Identify which cell holds the provided text, then report its [X, Y] central coordinate. 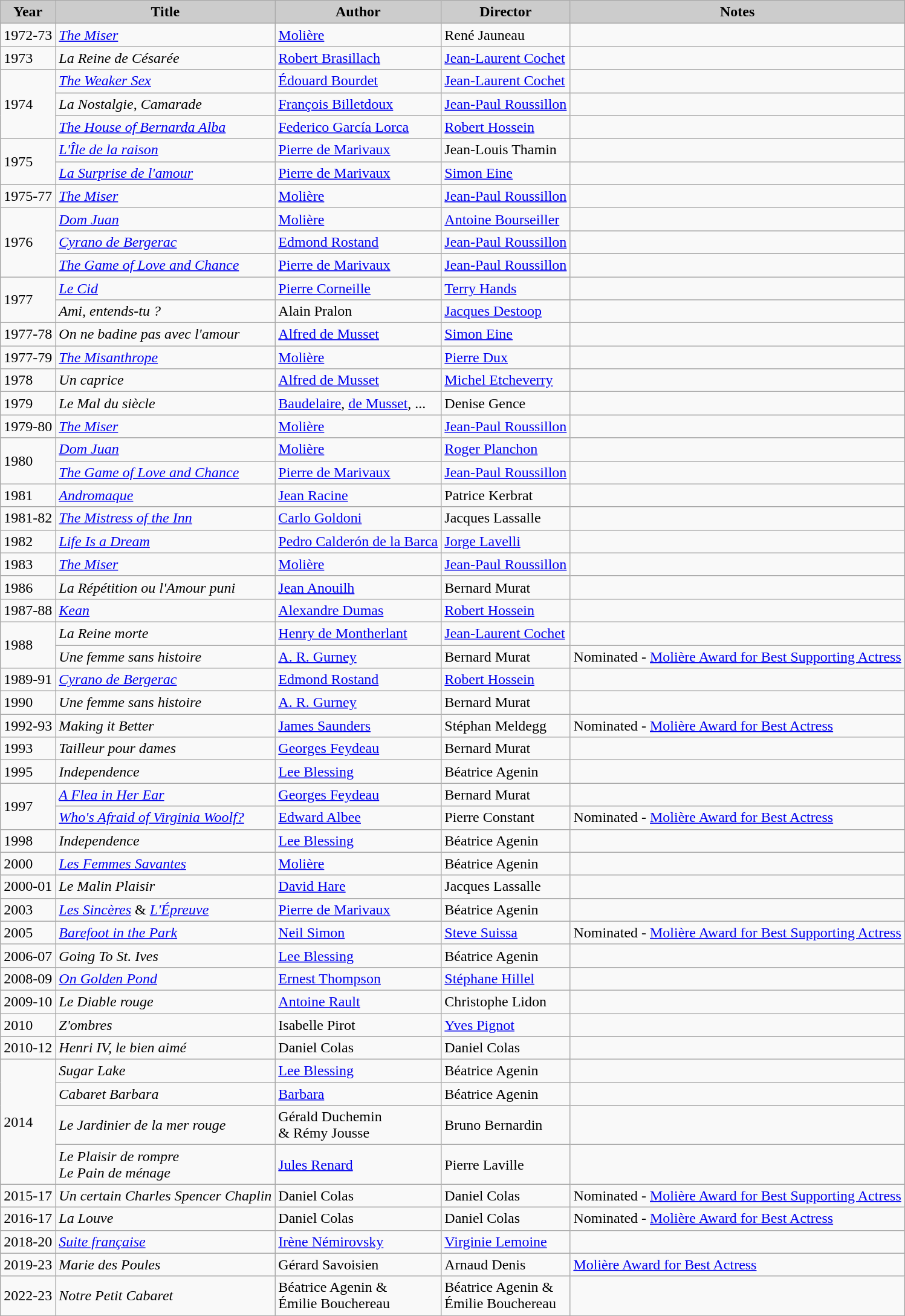
David Hare [358, 887]
Arnaud Denis [505, 1265]
2022-23 [28, 1295]
Le Diable rouge [166, 1002]
Roger Planchon [505, 449]
The Mistress of the Inn [166, 518]
Federico García Lorca [358, 127]
Neil Simon [358, 933]
1997 [28, 806]
Jules Renard [358, 1165]
La Nostalgie, Camarade [166, 104]
Going To St. Ives [166, 956]
Tailleur pour dames [166, 749]
Robert Brasillach [358, 58]
1993 [28, 749]
Jorge Lavelli [505, 541]
1976 [28, 242]
Pierre Constant [505, 818]
2016-17 [28, 1219]
Edward Albee [358, 818]
Title [166, 12]
1977-78 [28, 334]
1981-82 [28, 518]
Barefoot in the Park [166, 933]
1977 [28, 300]
James Saunders [358, 726]
2015-17 [28, 1196]
La Surprise de l'amour [166, 173]
Jacques Destoop [505, 311]
Patrice Kerbrat [505, 495]
1983 [28, 564]
1977-79 [28, 357]
Pierre Corneille [358, 288]
Notre Petit Cabaret [166, 1295]
Le Jardinier de la mer rouge [166, 1125]
Jean Anouilh [358, 587]
Baudelaire, de Musset, ... [358, 403]
Steve Suissa [505, 933]
Barbara [358, 1094]
Alexandre Dumas [358, 610]
The Misanthrope [166, 357]
1979-80 [28, 426]
1975-77 [28, 196]
Year [28, 12]
Pedro Calderón de la Barca [358, 541]
Jean-Louis Thamin [505, 150]
Irène Némirovsky [358, 1242]
2003 [28, 910]
2010 [28, 1025]
Édouard Bourdet [358, 81]
Isabelle Pirot [358, 1025]
René Jauneau [505, 35]
La Reine morte [166, 633]
Making it Better [166, 726]
Henri IV, le bien aimé [166, 1048]
Michel Etcheverry [505, 380]
Andromaque [166, 495]
Les Femmes Savantes [166, 864]
Le Mal du siècle [166, 403]
1979 [28, 403]
Le Plaisir de rompre Le Pain de ménage [166, 1165]
Sugar Lake [166, 1071]
Carlo Goldoni [358, 518]
Denise Gence [505, 403]
Suite française [166, 1242]
1989-91 [28, 680]
The House of Bernarda Alba [166, 127]
Cabaret Barbara [166, 1094]
Jean Racine [358, 495]
Henry de Montherlant [358, 633]
2010-12 [28, 1048]
Molière Award for Best Actress [738, 1265]
Who's Afraid of Virginia Woolf? [166, 818]
Alain Pralon [358, 311]
On Golden Pond [166, 979]
François Billetdoux [358, 104]
Un certain Charles Spencer Chaplin [166, 1196]
On ne badine pas avec l'amour [166, 334]
Kean [166, 610]
Z'ombres [166, 1025]
L'Île de la raison [166, 150]
2006-07 [28, 956]
1975 [28, 161]
Christophe Lidon [505, 1002]
2000 [28, 864]
2014 [28, 1122]
1974 [28, 104]
Stéphane Hillel [505, 979]
Bruno Bernardin [505, 1125]
1980 [28, 461]
1981 [28, 495]
2005 [28, 933]
Le Malin Plaisir [166, 887]
1998 [28, 841]
1973 [28, 58]
2019-23 [28, 1265]
Stéphan Meldegg [505, 726]
Virginie Lemoine [505, 1242]
A Flea in Her Ear [166, 795]
La Répétition ou l'Amour puni [166, 587]
1987-88 [28, 610]
2008-09 [28, 979]
2009-10 [28, 1002]
The Weaker Sex [166, 81]
1986 [28, 587]
Antoine Rault [358, 1002]
1972-73 [28, 35]
Ernest Thompson [358, 979]
1982 [28, 541]
Yves Pignot [505, 1025]
2018-20 [28, 1242]
Ami, entends-tu ? [166, 311]
Pierre Laville [505, 1165]
1988 [28, 645]
Un caprice [166, 380]
2000-01 [28, 887]
Les Sincères & L'Épreuve [166, 910]
Gérard Savoisien [358, 1265]
Author [358, 12]
Notes [738, 12]
Director [505, 12]
Le Cid [166, 288]
1990 [28, 703]
1992-93 [28, 726]
La Louve [166, 1219]
Terry Hands [505, 288]
1978 [28, 380]
Antoine Bourseiller [505, 219]
Pierre Dux [505, 357]
Marie des Poules [166, 1265]
Gérald Duchemin & Rémy Jousse [358, 1125]
1995 [28, 772]
Life Is a Dream [166, 541]
La Reine de Césarée [166, 58]
